Detect which cell encompasses the target text, then output its (x, y) center coordinate. 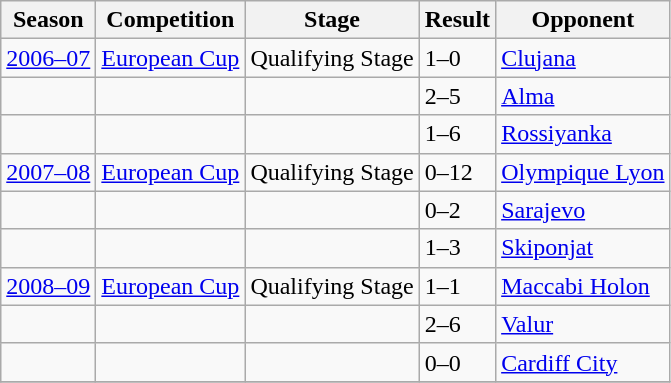
Result (457, 20)
Cardiff City (583, 362)
Clujana (583, 58)
Stage (332, 20)
0–2 (457, 210)
2–5 (457, 96)
2006–07 (48, 58)
1–1 (457, 286)
Opponent (583, 20)
2007–08 (48, 172)
0–0 (457, 362)
1–0 (457, 58)
Olympique Lyon (583, 172)
Season (48, 20)
1–3 (457, 248)
Competition (170, 20)
Rossiyanka (583, 134)
Maccabi Holon (583, 286)
Valur (583, 324)
1–6 (457, 134)
Skiponjat (583, 248)
2–6 (457, 324)
0–12 (457, 172)
2008–09 (48, 286)
Sarajevo (583, 210)
Alma (583, 96)
